Determine the [x, y] coordinate at the center of the cell enclosing the given text.  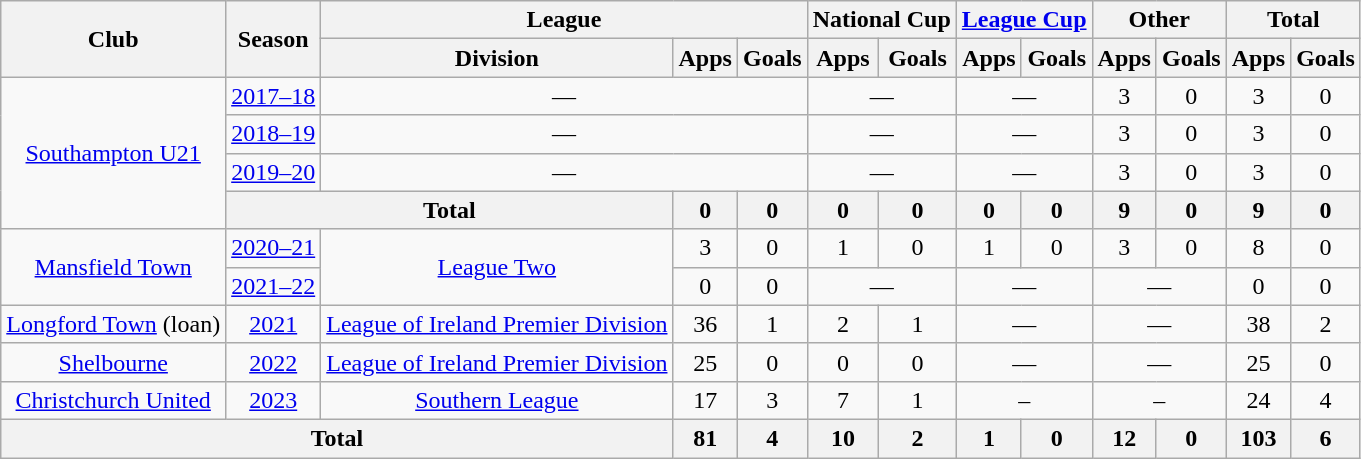
2021 [274, 324]
17 [705, 400]
103 [1258, 438]
8 [1258, 248]
League Two [497, 267]
2020–21 [274, 248]
24 [1258, 400]
Club [114, 39]
League Cup [1024, 20]
2022 [274, 362]
Season [274, 39]
38 [1258, 324]
10 [843, 438]
2023 [274, 400]
2021–22 [274, 286]
36 [705, 324]
2019–20 [274, 172]
Longford Town (loan) [114, 324]
Southern League [497, 400]
12 [1124, 438]
Christchurch United [114, 400]
Other [1159, 20]
National Cup [882, 20]
7 [843, 400]
Southampton U21 [114, 153]
Division [497, 58]
2018–19 [274, 134]
81 [705, 438]
Mansfield Town [114, 267]
2017–18 [274, 96]
League [564, 20]
Shelbourne [114, 362]
6 [1326, 438]
